For the text-containing cell, return its midpoint in [x, y] coordinate format. 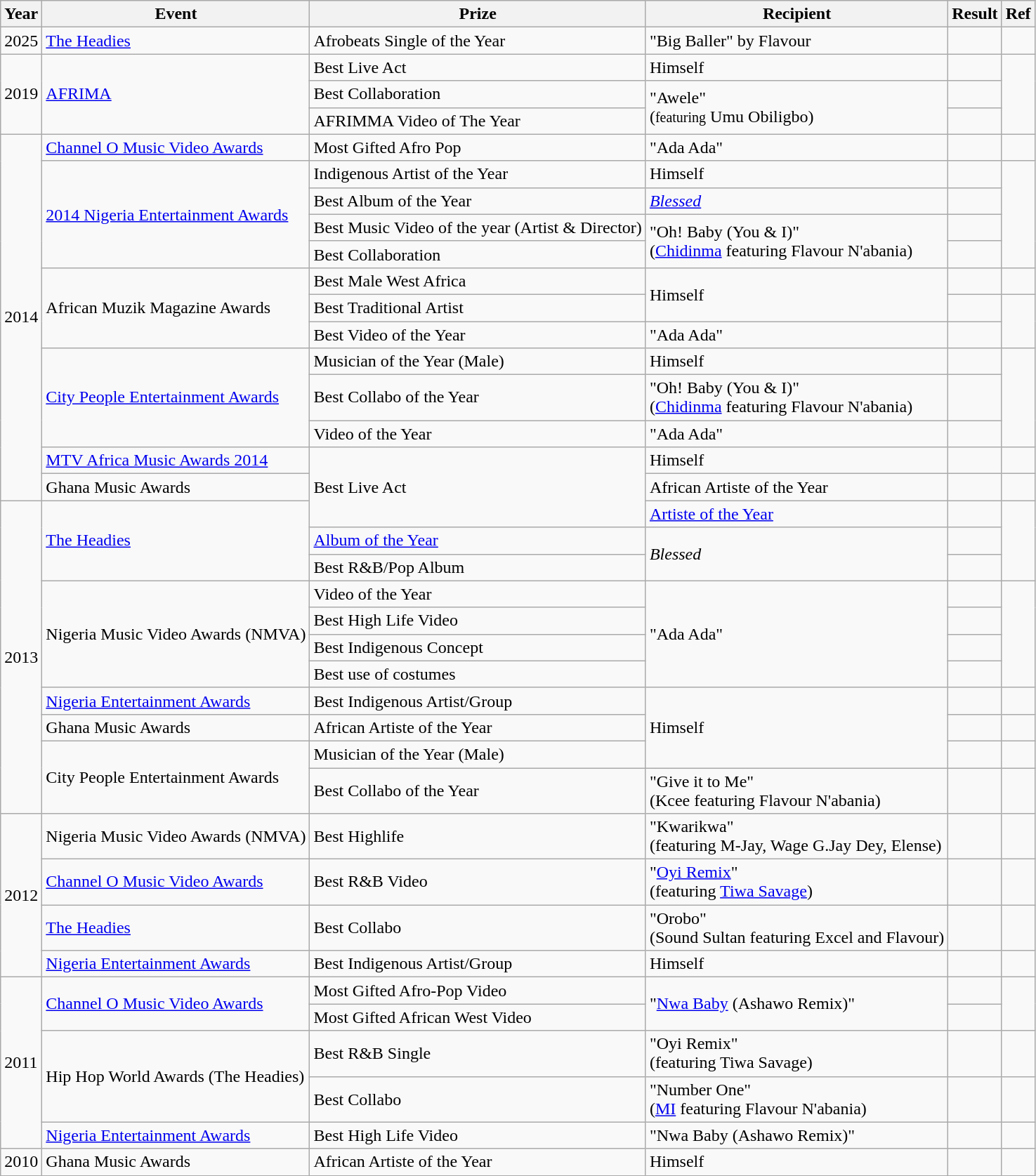
Recipient [796, 14]
Most Gifted Afro Pop [478, 147]
Best Male West Africa [478, 281]
Best Traditional Artist [478, 308]
"Orobo" (Sound Sultan featuring Excel and Flavour) [796, 928]
Hip Hop World Awards (The Headies) [176, 1076]
2014 Nigeria Entertainment Awards [176, 214]
2011 [21, 1063]
2013 [21, 657]
"Number One" (MI featuring Flavour N'abania) [796, 1099]
Best use of costumes [478, 674]
MTV Africa Music Awards 2014 [176, 461]
2010 [21, 1162]
Artiste of the Year [796, 514]
Best Highlife [478, 837]
Best R&B/Pop Album [478, 567]
Most Gifted African West Video [478, 1017]
"Awele"(featuring Umu Obiligbo) [796, 107]
Most Gifted Afro-Pop Video [478, 991]
Prize [478, 14]
Indigenous Artist of the Year [478, 174]
Ref [1018, 14]
"Kwarikwa" (featuring M-Jay, Wage G.Jay Dey, Elense) [796, 837]
Afrobeats Single of the Year [478, 41]
2019 [21, 94]
2014 [21, 317]
Event [176, 14]
"Give it to Me" (Kcee featuring Flavour N'abania) [796, 791]
Album of the Year [478, 541]
Year [21, 14]
2025 [21, 41]
Best Video of the Year [478, 335]
AFRIMA [176, 94]
Best R&B Single [478, 1053]
AFRIMMA Video of The Year [478, 121]
Result [975, 14]
Best Album of the Year [478, 201]
Best Music Video of the year (Artist & Director) [478, 227]
2012 [21, 896]
Best Indigenous Concept [478, 647]
"Big Baller" by Flavour [796, 41]
African Muzik Magazine Awards [176, 308]
Best R&B Video [478, 882]
